Find where the given text appears and provide that cell's center as [x, y] coordinate. 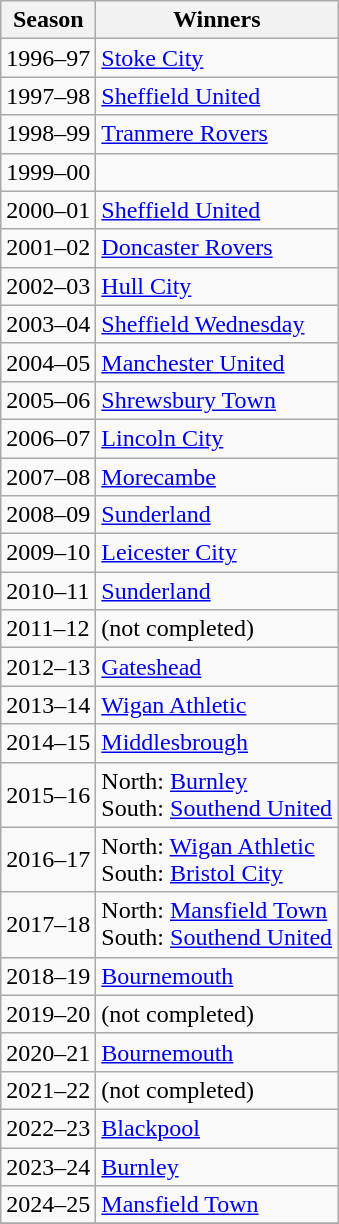
2015–16 [48, 794]
Blackpool [217, 1128]
Gateshead [217, 667]
Leicester City [217, 553]
2017–18 [48, 924]
Doncaster Rovers [217, 248]
Wigan Athletic [217, 705]
2010–11 [48, 591]
2020–21 [48, 1052]
2000–01 [48, 210]
2008–09 [48, 515]
2019–20 [48, 1014]
1996–97 [48, 58]
North: Burnley South: Southend United [217, 794]
2012–13 [48, 667]
Shrewsbury Town [217, 400]
Season [48, 20]
2023–24 [48, 1167]
2018–19 [48, 976]
2014–15 [48, 743]
Burnley [217, 1167]
2016–17 [48, 860]
2004–05 [48, 362]
1998–99 [48, 134]
1999–00 [48, 172]
2002–03 [48, 286]
Winners [217, 20]
2022–23 [48, 1128]
2013–14 [48, 705]
2021–22 [48, 1090]
North: Mansfield TownSouth: Southend United [217, 924]
2001–02 [48, 248]
2006–07 [48, 438]
North: Wigan AthleticSouth: Bristol City [217, 860]
1997–98 [48, 96]
Middlesbrough [217, 743]
Manchester United [217, 362]
2003–04 [48, 324]
2009–10 [48, 553]
2007–08 [48, 477]
Morecambe [217, 477]
Hull City [217, 286]
Sheffield Wednesday [217, 324]
2005–06 [48, 400]
Lincoln City [217, 438]
Stoke City [217, 58]
2011–12 [48, 629]
2024–25 [48, 1205]
Tranmere Rovers [217, 134]
Mansfield Town [217, 1205]
